Capture the cell that displays the provided text and extract its (X, Y) central coordinate. 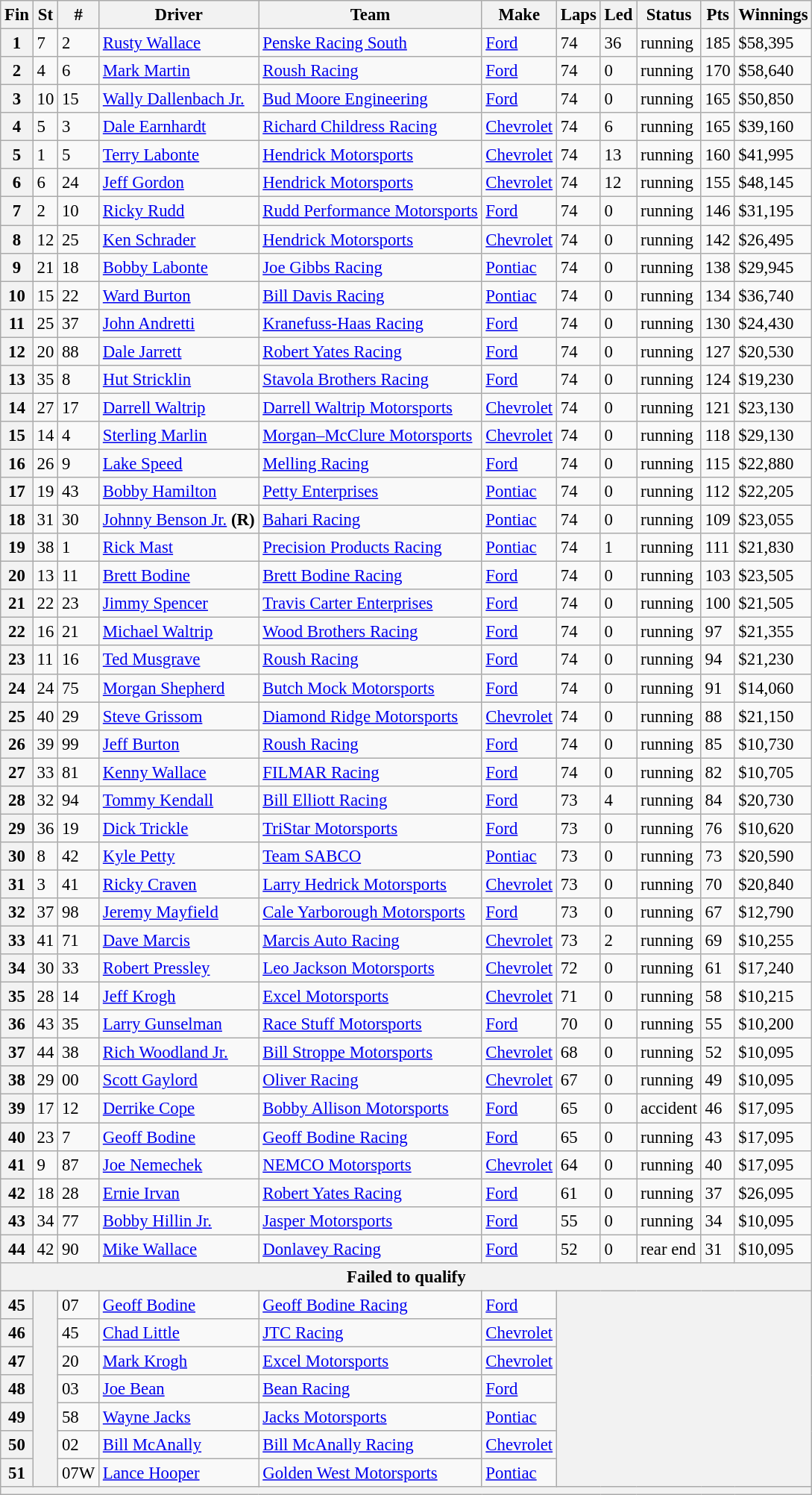
Stavola Brothers Racing (370, 380)
Terry Labonte (179, 155)
Ernie Irvan (179, 1193)
00 (79, 1081)
138 (717, 267)
Bud Moore Engineering (370, 99)
90 (79, 1249)
Derrike Cope (179, 1109)
FILMAR Racing (370, 772)
Mike Wallace (179, 1249)
$58,640 (773, 71)
Lance Hooper (179, 1473)
91 (717, 688)
76 (717, 828)
142 (717, 239)
Chad Little (179, 1333)
$10,730 (773, 744)
Bobby Hillin Jr. (179, 1220)
99 (79, 744)
Team SABCO (370, 856)
$10,215 (773, 997)
Leo Jackson Motorsports (370, 968)
Steve Grissom (179, 716)
$21,355 (773, 632)
Joe Gibbs Racing (370, 267)
Oliver Racing (370, 1081)
Led (619, 15)
Ward Burton (179, 295)
$20,840 (773, 884)
121 (717, 407)
JTC Racing (370, 1333)
Ricky Craven (179, 884)
$22,205 (773, 492)
Bill McAnally Racing (370, 1445)
$48,145 (773, 183)
Race Stuff Motorsports (370, 1024)
Dale Jarrett (179, 351)
Darrell Waltrip Motorsports (370, 407)
Tommy Kendall (179, 800)
$21,150 (773, 716)
$21,505 (773, 604)
Robert Pressley (179, 968)
02 (79, 1445)
48 (17, 1389)
Jeff Burton (179, 744)
$19,230 (773, 380)
Jeff Gordon (179, 183)
Rich Woodland Jr. (179, 1053)
Lake Speed (179, 463)
rear end (669, 1249)
130 (717, 323)
Rudd Performance Motorsports (370, 211)
98 (79, 912)
Jacks Motorsports (370, 1417)
Morgan–McClure Motorsports (370, 436)
$10,200 (773, 1024)
Golden West Motorsports (370, 1473)
51 (17, 1473)
47 (17, 1361)
Bill Stroppe Motorsports (370, 1053)
Dale Earnhardt (179, 127)
115 (717, 463)
134 (717, 295)
Mark Krogh (179, 1361)
Hut Stricklin (179, 380)
Team (370, 15)
185 (717, 43)
Kyle Petty (179, 856)
$58,395 (773, 43)
03 (79, 1389)
72 (579, 968)
$20,730 (773, 800)
Brett Bodine Racing (370, 576)
Cale Yarborough Motorsports (370, 912)
124 (717, 380)
accident (669, 1109)
50 (17, 1445)
$23,055 (773, 520)
Butch Mock Motorsports (370, 688)
$21,230 (773, 660)
$26,495 (773, 239)
112 (717, 492)
John Andretti (179, 323)
Ken Schrader (179, 239)
Jasper Motorsports (370, 1220)
Sterling Marlin (179, 436)
97 (717, 632)
$26,095 (773, 1193)
$36,740 (773, 295)
NEMCO Motorsports (370, 1165)
$17,240 (773, 968)
Jeremy Mayfield (179, 912)
$10,255 (773, 941)
Bill Elliott Racing (370, 800)
$10,705 (773, 772)
Kenny Wallace (179, 772)
Johnny Benson Jr. (R) (179, 520)
Donlavey Racing (370, 1249)
Brett Bodine (179, 576)
146 (717, 211)
Bill Davis Racing (370, 295)
07W (79, 1473)
Travis Carter Enterprises (370, 604)
87 (79, 1165)
Melling Racing (370, 463)
$29,130 (773, 436)
Ricky Rudd (179, 211)
Scott Gaylord (179, 1081)
155 (717, 183)
Failed to qualify (406, 1277)
$23,130 (773, 407)
Bobby Hamilton (179, 492)
Status (669, 15)
$29,945 (773, 267)
$10,620 (773, 828)
07 (79, 1305)
103 (717, 576)
Bahari Racing (370, 520)
Bean Racing (370, 1389)
160 (717, 155)
$50,850 (773, 99)
$41,995 (773, 155)
$39,160 (773, 127)
Make (519, 15)
109 (717, 520)
100 (717, 604)
Larry Hedrick Motorsports (370, 884)
Pts (717, 15)
Dave Marcis (179, 941)
Morgan Shepherd (179, 688)
$20,590 (773, 856)
Ted Musgrave (179, 660)
111 (717, 548)
Petty Enterprises (370, 492)
Bill McAnally (179, 1445)
81 (79, 772)
Wally Dallenbach Jr. (179, 99)
Richard Childress Racing (370, 127)
$23,505 (773, 576)
Rick Mast (179, 548)
77 (79, 1220)
84 (717, 800)
$22,880 (773, 463)
69 (717, 941)
Wayne Jacks (179, 1417)
$21,830 (773, 548)
Dick Trickle (179, 828)
170 (717, 71)
Wood Brothers Racing (370, 632)
Driver (179, 15)
$20,530 (773, 351)
Winnings (773, 15)
Joe Nemechek (179, 1165)
82 (717, 772)
75 (79, 688)
Darrell Waltrip (179, 407)
$14,060 (773, 688)
64 (579, 1165)
Mark Martin (179, 71)
$31,195 (773, 211)
Fin (17, 15)
118 (717, 436)
68 (579, 1053)
Rusty Wallace (179, 43)
Diamond Ridge Motorsports (370, 716)
Joe Bean (179, 1389)
Penske Racing South (370, 43)
$12,790 (773, 912)
Michael Waltrip (179, 632)
127 (717, 351)
Bobby Labonte (179, 267)
Marcis Auto Racing (370, 941)
# (79, 15)
Precision Products Racing (370, 548)
Kranefuss-Haas Racing (370, 323)
Jeff Krogh (179, 997)
85 (717, 744)
Larry Gunselman (179, 1024)
Jimmy Spencer (179, 604)
St (45, 15)
Bobby Allison Motorsports (370, 1109)
$24,430 (773, 323)
Laps (579, 15)
TriStar Motorsports (370, 828)
